Capture the cell that displays the provided text and extract its (X, Y) central coordinate. 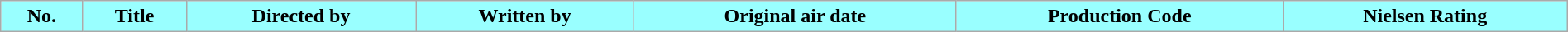
Written by (524, 16)
No. (41, 16)
Directed by (301, 16)
Original air date (795, 16)
Title (134, 16)
Production Code (1120, 16)
Nielsen Rating (1425, 16)
